Pinpoint the cell where the given text exists, returning its (x, y) midpoint coordinate. 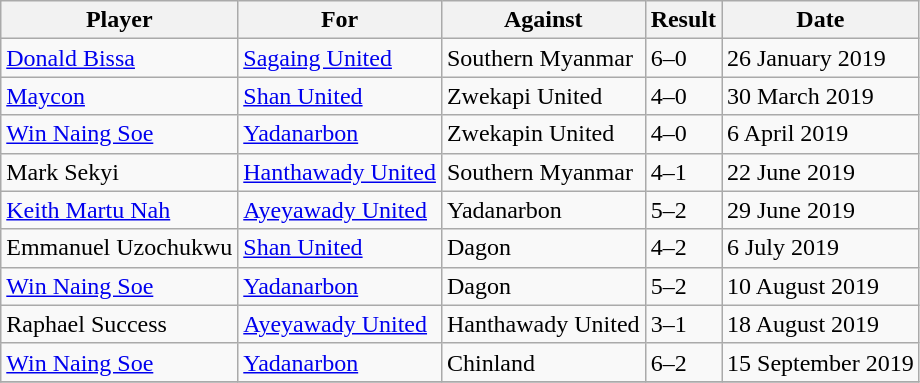
For (340, 20)
6–0 (683, 58)
Chinland (543, 362)
Zwekapin United (543, 134)
6–2 (683, 362)
Player (120, 20)
15 September 2019 (821, 362)
Maycon (120, 96)
29 June 2019 (821, 210)
Sagaing United (340, 58)
Raphael Success (120, 324)
Zwekapi United (543, 96)
10 August 2019 (821, 286)
6 April 2019 (821, 134)
26 January 2019 (821, 58)
Mark Sekyi (120, 172)
18 August 2019 (821, 324)
Result (683, 20)
Emmanuel Uzochukwu (120, 248)
4–2 (683, 248)
22 June 2019 (821, 172)
6 July 2019 (821, 248)
Against (543, 20)
30 March 2019 (821, 96)
3–1 (683, 324)
Keith Martu Nah (120, 210)
Date (821, 20)
Donald Bissa (120, 58)
4–1 (683, 172)
